Search for the cell housing the specified text and yield its (x, y) center coordinate. 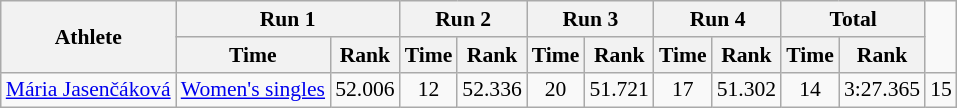
20 (556, 90)
15 (941, 90)
3:27.365 (882, 90)
14 (810, 90)
Run 4 (718, 19)
17 (683, 90)
Athlete (88, 36)
Run 1 (288, 19)
Total (853, 19)
Run 3 (590, 19)
Mária Jasenčáková (88, 90)
Run 2 (464, 19)
52.336 (492, 90)
51.302 (746, 90)
51.721 (618, 90)
Women's singles (253, 90)
52.006 (364, 90)
12 (429, 90)
